Determine the [X, Y] coordinate at the center of the cell enclosing the given text.  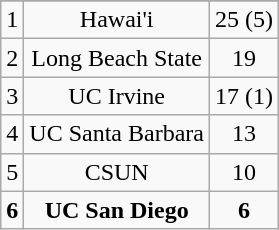
3 [12, 96]
4 [12, 134]
25 (5) [244, 20]
5 [12, 172]
2 [12, 58]
UC Santa Barbara [117, 134]
UC Irvine [117, 96]
13 [244, 134]
Hawai'i [117, 20]
Long Beach State [117, 58]
10 [244, 172]
19 [244, 58]
UC San Diego [117, 210]
CSUN [117, 172]
17 (1) [244, 96]
1 [12, 20]
